From the cell containing the given text, extract its center point as (X, Y) coordinate. 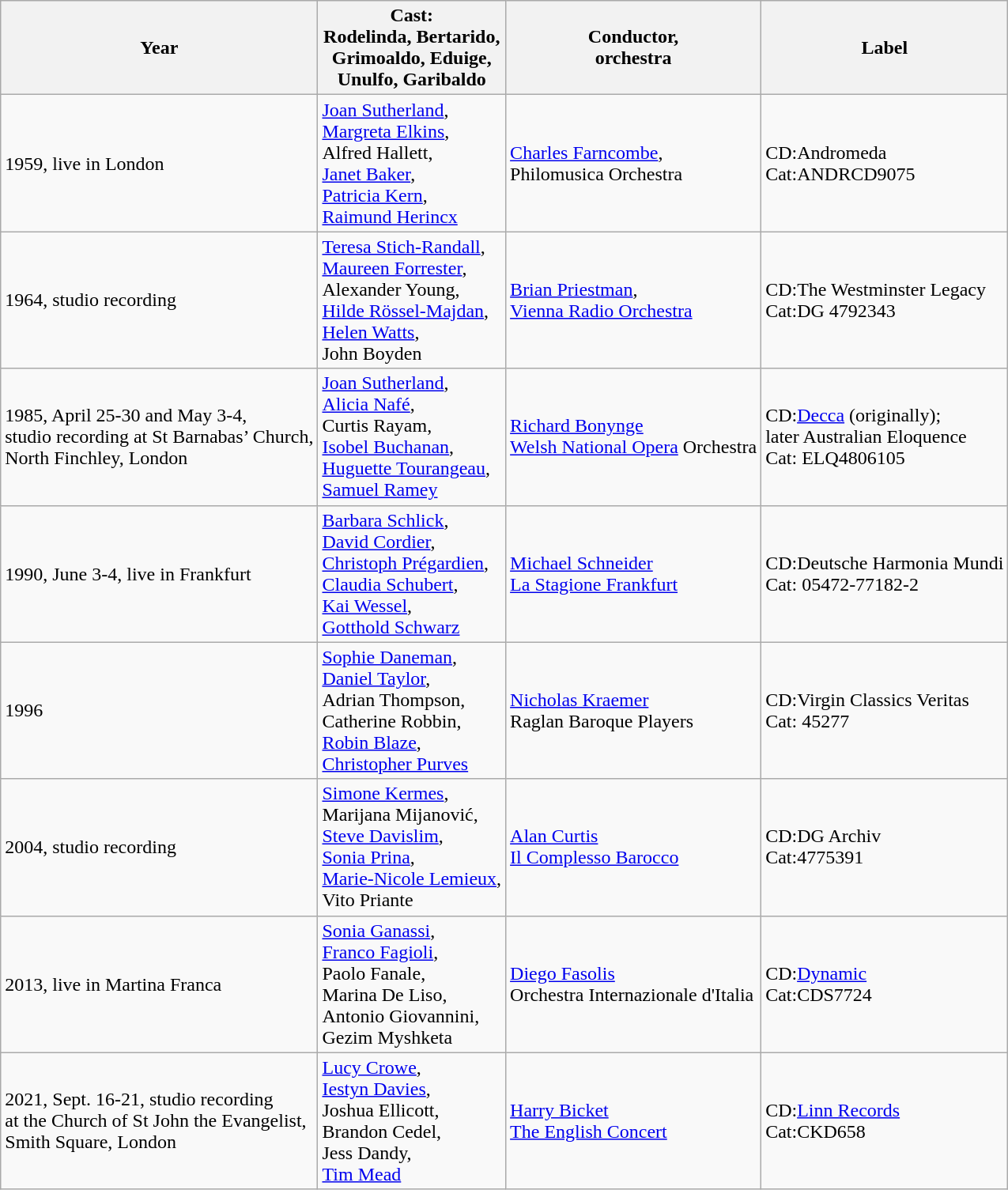
Alan CurtisIl Complesso Barocco (634, 848)
Cast:Rodelinda, Bertarido,Grimoaldo, Eduige,Unulfo, Garibaldo (412, 47)
Richard BonyngeWelsh National Opera Orchestra (634, 436)
Diego FasolisOrchestra Internazionale d'Italia (634, 984)
Charles Farncombe,Philomusica Orchestra (634, 163)
CD:Deutsche Harmonia MundiCat: 05472-77182-2 (885, 574)
2021, Sept. 16-21, studio recording at the Church of St John the Evangelist, Smith Square, London (160, 1121)
1985, April 25-30 and May 3-4,studio recording at St Barnabas’ Church, North Finchley, London (160, 436)
1964, studio recording (160, 300)
Harry BicketThe English Concert (634, 1121)
Sonia Ganassi,Franco Fagioli,Paolo Fanale,Marina De Liso,Antonio Giovannini,Gezim Myshketa (412, 984)
CD:DG ArchivCat:4775391 (885, 848)
Label (885, 47)
Joan Sutherland,Alicia Nafé,Curtis Rayam,Isobel Buchanan,Huguette Tourangeau,Samuel Ramey (412, 436)
Michael SchneiderLa Stagione Frankfurt (634, 574)
1990, June 3-4, live in Frankfurt (160, 574)
Year (160, 47)
Brian Priestman,Vienna Radio Orchestra (634, 300)
CD:The Westminster LegacyCat:DG 4792343 (885, 300)
CD:AndromedaCat:ANDRCD9075 (885, 163)
Simone Kermes,Marijana Mijanović,Steve Davislim,Sonia Prina,Marie-Nicole Lemieux,Vito Priante (412, 848)
2004, studio recording (160, 848)
Sophie Daneman,Daniel Taylor,Adrian Thompson,Catherine Robbin,Robin Blaze,Christopher Purves (412, 710)
1996 (160, 710)
Lucy Crowe,Iestyn Davies,Joshua Ellicott,Brandon Cedel,Jess Dandy,Tim Mead (412, 1121)
Joan Sutherland,Margreta Elkins,Alfred Hallett,Janet Baker,Patricia Kern,Raimund Herincx (412, 163)
CD:DynamicCat:CDS7724 (885, 984)
CD:Linn RecordsCat:CKD658 (885, 1121)
Barbara Schlick,David Cordier,Christoph Prégardien,Claudia Schubert,Kai Wessel,Gotthold Schwarz (412, 574)
Conductor,orchestra (634, 47)
Nicholas KraemerRaglan Baroque Players (634, 710)
CD:Virgin Classics VeritasCat: 45277 (885, 710)
Teresa Stich-Randall,Maureen Forrester,Alexander Young,Hilde Rössel-Majdan,Helen Watts,John Boyden (412, 300)
CD:Decca (originally);later Australian EloquenceCat: ELQ4806105 (885, 436)
2013, live in Martina Franca (160, 984)
1959, live in London (160, 163)
